Pinpoint the cell where the given text exists, returning its [X, Y] midpoint coordinate. 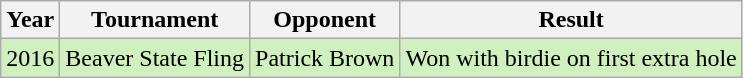
Year [30, 20]
Patrick Brown [325, 58]
Beaver State Fling [155, 58]
Opponent [325, 20]
2016 [30, 58]
Result [571, 20]
Tournament [155, 20]
Won with birdie on first extra hole [571, 58]
